Search for the cell housing the specified text and yield its [X, Y] center coordinate. 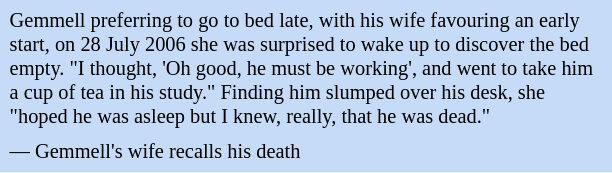
— Gemmell's wife recalls his death [306, 152]
